Detect which cell encompasses the target text, then output its (x, y) center coordinate. 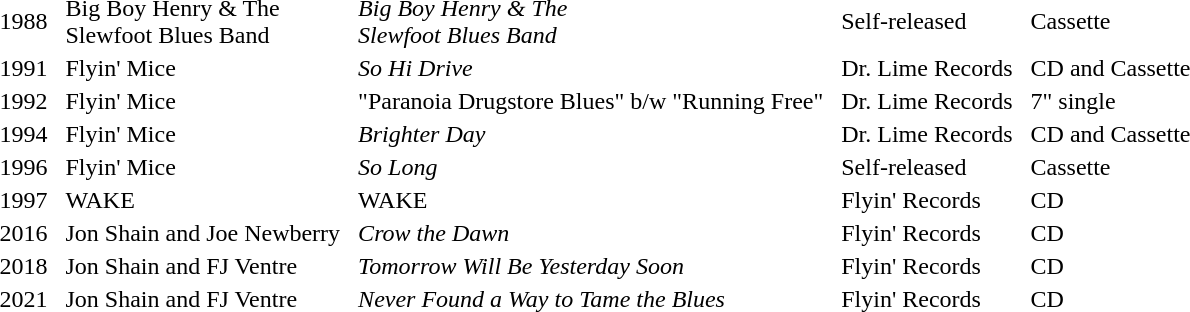
Tomorrow Will Be Yesterday Soon (591, 266)
So Hi Drive (591, 68)
Crow the Dawn (591, 233)
"Paranoia Drugstore Blues" b/w "Running Free" (591, 101)
Self-released (927, 167)
Jon Shain and Joe Newberry (203, 233)
Brighter Day (591, 134)
Jon Shain and FJ Ventre (203, 266)
So Long (591, 167)
